Extract the (x, y) coordinate from the center of the cell holding the provided text.  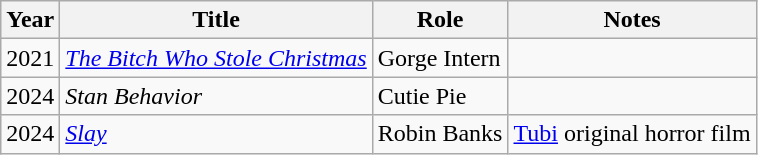
Robin Banks (440, 134)
The Bitch Who Stole Christmas (216, 58)
Role (440, 20)
2021 (30, 58)
Slay (216, 134)
Notes (632, 20)
Tubi original horror film (632, 134)
Cutie Pie (440, 96)
Stan Behavior (216, 96)
Gorge Intern (440, 58)
Year (30, 20)
Title (216, 20)
